Extract the [X, Y] coordinate from the center of the cell holding the provided text.  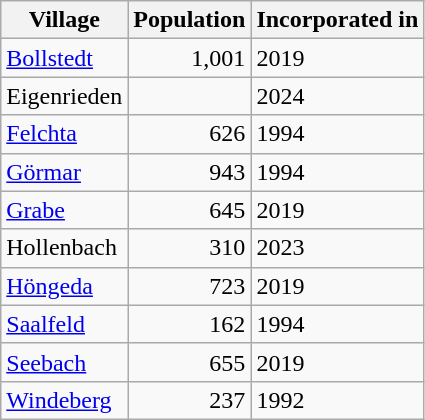
237 [190, 400]
1,001 [190, 58]
1992 [338, 400]
Seebach [64, 362]
2024 [338, 96]
626 [190, 134]
310 [190, 248]
655 [190, 362]
Bollstedt [64, 58]
Windeberg [64, 400]
Hollenbach [64, 248]
Incorporated in [338, 20]
Saalfeld [64, 324]
Village [64, 20]
162 [190, 324]
723 [190, 286]
Felchta [64, 134]
Görmar [64, 172]
943 [190, 172]
645 [190, 210]
Grabe [64, 210]
Höngeda [64, 286]
Population [190, 20]
Eigenrieden [64, 96]
2023 [338, 248]
